Locate the cell with the specified text and output its [x, y] center coordinate. 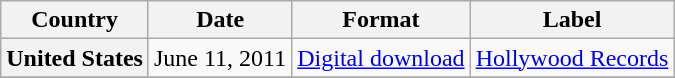
United States [75, 58]
Label [572, 20]
June 11, 2011 [220, 58]
Date [220, 20]
Hollywood Records [572, 58]
Country [75, 20]
Format [381, 20]
Digital download [381, 58]
